Scan for the cell matching the given text and deliver its (x, y) coordinate at center. 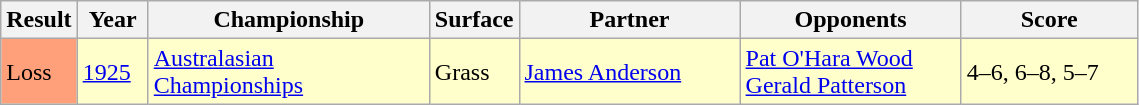
Result (39, 20)
Australasian Championships (288, 72)
Loss (39, 72)
Opponents (850, 20)
Grass (474, 72)
1925 (112, 72)
Surface (474, 20)
Score (1049, 20)
James Anderson (630, 72)
Partner (630, 20)
Pat O'Hara Wood Gerald Patterson (850, 72)
4–6, 6–8, 5–7 (1049, 72)
Championship (288, 20)
Year (112, 20)
